Identify which cell holds the provided text, then report its (X, Y) central coordinate. 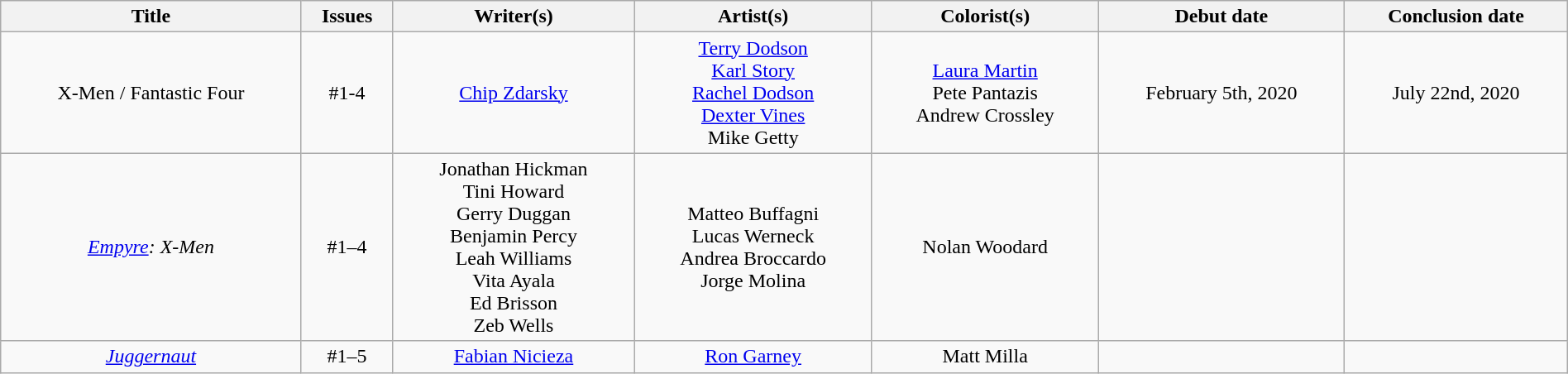
Matt Milla (984, 357)
Writer(s) (514, 17)
Laura MartinPete PantazisAndrew Crossley (984, 93)
February 5th, 2020 (1221, 93)
Chip Zdarsky (514, 93)
X-Men / Fantastic Four (151, 93)
Jonathan HickmanTini HowardGerry DugganBenjamin PercyLeah WilliamsVita AyalaEd BrissonZeb Wells (514, 247)
Nolan Woodard (984, 247)
#1-4 (347, 93)
#1–5 (347, 357)
July 22nd, 2020 (1456, 93)
Ron Garney (753, 357)
Empyre: X-Men (151, 247)
Conclusion date (1456, 17)
Debut date (1221, 17)
Issues (347, 17)
Fabian Nicieza (514, 357)
#1–4 (347, 247)
Title (151, 17)
Terry DodsonKarl StoryRachel DodsonDexter VinesMike Getty (753, 93)
Matteo BuffagniLucas WerneckAndrea BroccardoJorge Molina (753, 247)
Juggernaut (151, 357)
Colorist(s) (984, 17)
Artist(s) (753, 17)
